Extract the [x, y] coordinate from the center of the cell holding the provided text.  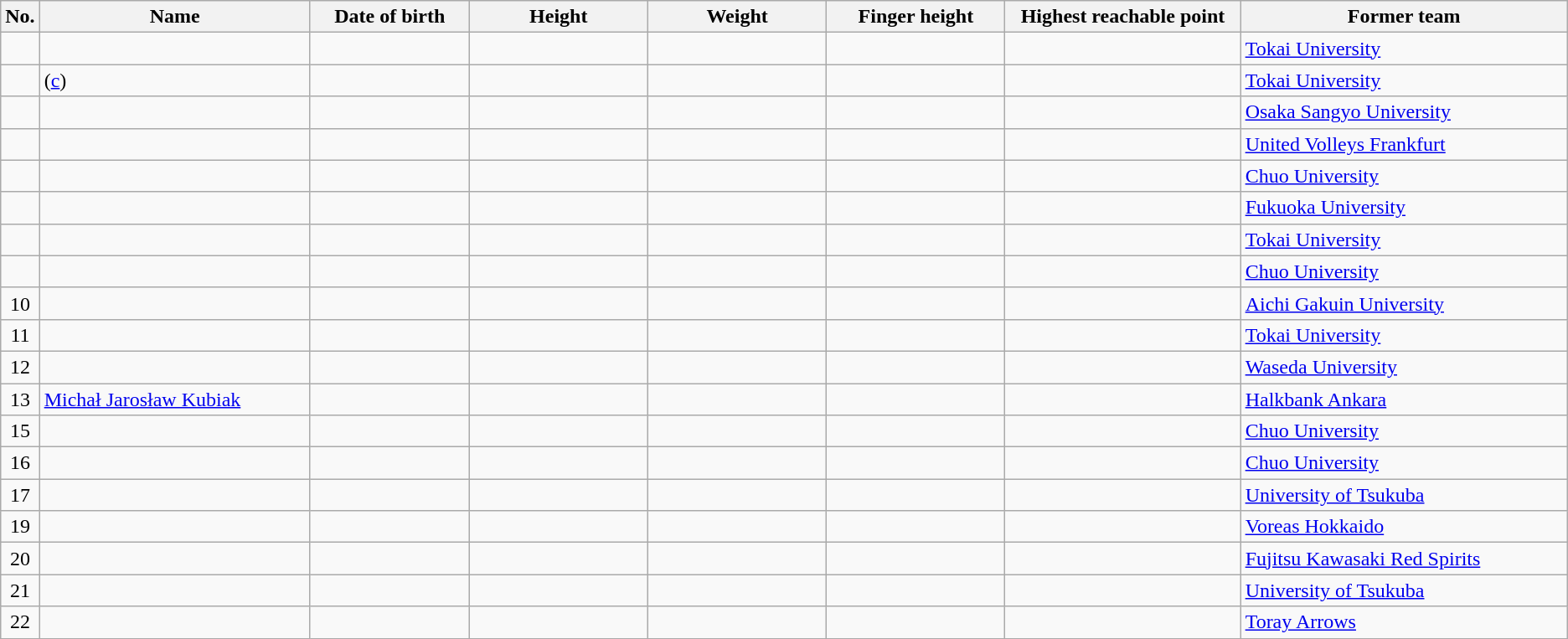
22 [20, 622]
Name [174, 17]
19 [20, 527]
21 [20, 590]
17 [20, 495]
20 [20, 559]
Voreas Hokkaido [1404, 527]
Aichi Gakuin University [1404, 303]
10 [20, 303]
Toray Arrows [1404, 622]
12 [20, 367]
Fujitsu Kawasaki Red Spirits [1404, 559]
No. [20, 17]
Date of birth [389, 17]
15 [20, 431]
Height [558, 17]
16 [20, 463]
Michał Jarosław Kubiak [174, 399]
(c) [174, 80]
Former team [1404, 17]
13 [20, 399]
Osaka Sangyo University [1404, 112]
United Volleys Frankfurt [1404, 144]
Waseda University [1404, 367]
Finger height [916, 17]
Fukuoka University [1404, 208]
11 [20, 335]
Halkbank Ankara [1404, 399]
Highest reachable point [1122, 17]
Weight [737, 17]
